Output the (X, Y) coordinate of the center of the cell containing the given text.  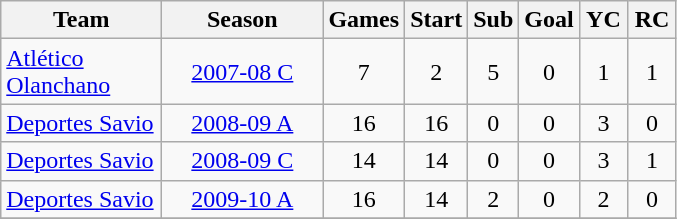
5 (494, 72)
7 (364, 72)
2008-09 A (242, 123)
YC (604, 20)
2009-10 A (242, 199)
Sub (494, 20)
Start (436, 20)
RC (652, 20)
Goal (549, 20)
2008-09 C (242, 161)
Team (82, 20)
Season (242, 20)
Atlético Olanchano (82, 72)
2007-08 C (242, 72)
Games (364, 20)
